Capture the cell that displays the provided text and extract its (x, y) central coordinate. 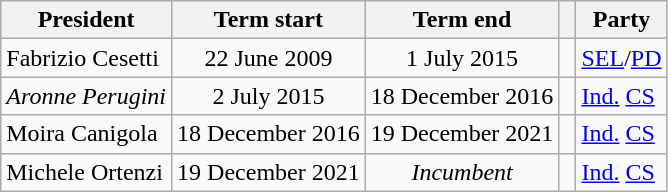
1 July 2015 (462, 58)
Michele Ortenzi (86, 172)
Term end (462, 20)
Term start (269, 20)
SEL/PD (622, 58)
Party (622, 20)
Incumbent (462, 172)
Fabrizio Cesetti (86, 58)
Moira Canigola (86, 134)
22 June 2009 (269, 58)
President (86, 20)
2 July 2015 (269, 96)
Aronne Perugini (86, 96)
